Return (X, Y) of the center of cell containing provided text 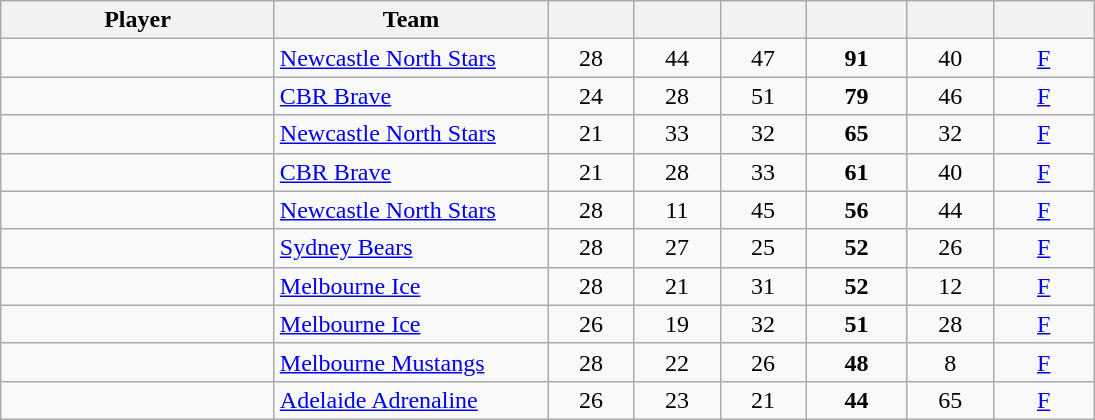
19 (677, 324)
8 (950, 362)
47 (763, 58)
45 (763, 210)
Team (411, 20)
48 (856, 362)
12 (950, 286)
25 (763, 248)
Sydney Bears (411, 248)
22 (677, 362)
31 (763, 286)
11 (677, 210)
27 (677, 248)
23 (677, 400)
61 (856, 172)
46 (950, 96)
79 (856, 96)
56 (856, 210)
Player (138, 20)
24 (591, 96)
Melbourne Mustangs (411, 362)
Adelaide Adrenaline (411, 400)
91 (856, 58)
